From the cell containing the given text, extract its center point as (X, Y) coordinate. 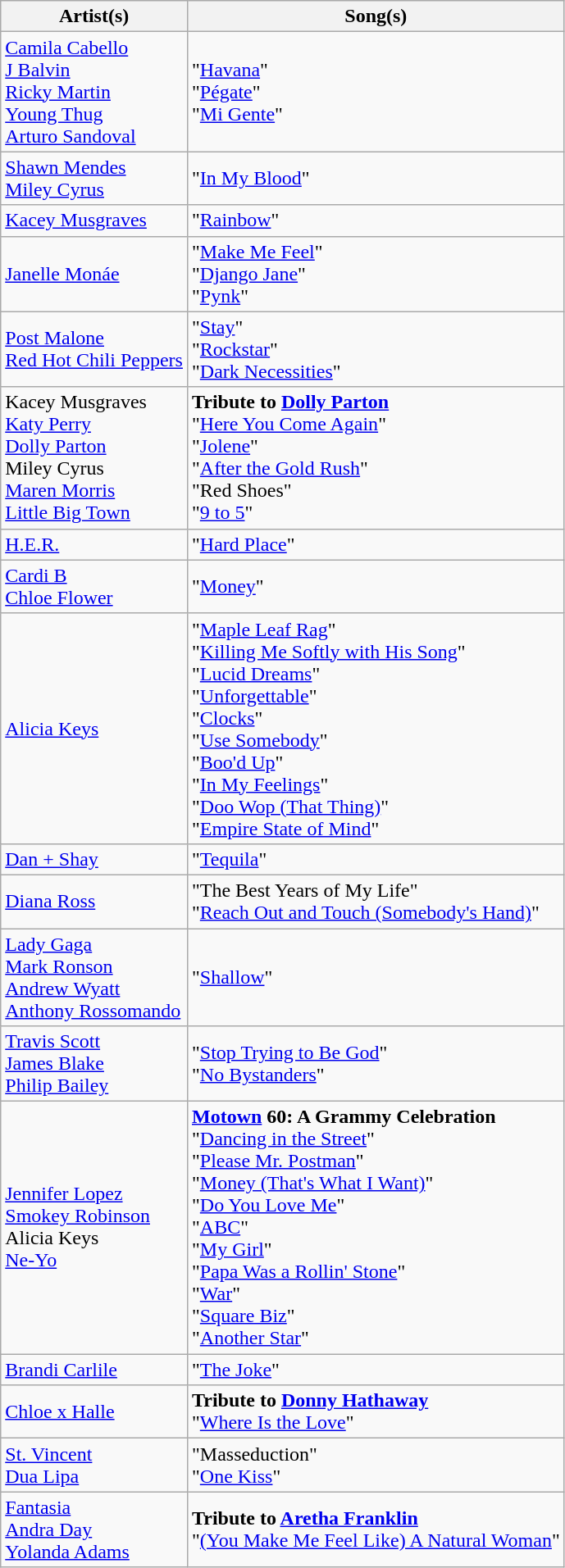
"Stop Trying to Be God""No Bystanders" (376, 1064)
Camila CabelloJ BalvinRicky MartinYoung ThugArturo Sandoval (94, 92)
Dan + Shay (94, 859)
Cardi BChloe Flower (94, 587)
"The Best Years of My Life""Reach Out and Touch (Somebody's Hand)" (376, 902)
"Masseduction""One Kiss" (376, 1466)
Post MaloneRed Hot Chili Peppers (94, 349)
"Shallow" (376, 977)
Alicia Keys (94, 728)
"In My Blood" (376, 179)
"The Joke" (376, 1370)
FantasiaAndra DayYolanda Adams (94, 1529)
H.E.R. (94, 544)
Kacey Musgraves (94, 220)
Tribute to Aretha Franklin"(You Make Me Feel Like) A Natural Woman" (376, 1529)
"Tequila" (376, 859)
"Money" (376, 587)
"Hard Place" (376, 544)
Janelle Monáe (94, 274)
Jennifer LopezSmokey RobinsonAlicia KeysNe-Yo (94, 1228)
"Make Me Feel""Django Jane""Pynk" (376, 274)
Tribute to Donny Hathaway"Where Is the Love" (376, 1411)
Shawn MendesMiley Cyrus (94, 179)
Diana Ross (94, 902)
Tribute to Dolly Parton"Here You Come Again""Jolene""After the Gold Rush""Red Shoes""9 to 5" (376, 457)
"Rainbow" (376, 220)
Song(s) (376, 16)
Chloe x Halle (94, 1411)
Travis ScottJames BlakePhilip Bailey (94, 1064)
St. VincentDua Lipa (94, 1466)
Brandi Carlile (94, 1370)
"Havana""Pégate""Mi Gente" (376, 92)
Kacey MusgravesKaty PerryDolly PartonMiley CyrusMaren MorrisLittle Big Town (94, 457)
Lady GagaMark RonsonAndrew WyattAnthony Rossomando (94, 977)
"Stay""Rockstar""Dark Necessities" (376, 349)
Artist(s) (94, 16)
